Extract the [x, y] coordinate from the center of the cell holding the provided text.  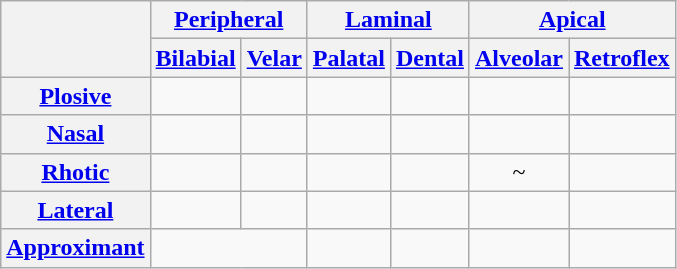
Dental [430, 58]
Palatal [348, 58]
Peripheral [228, 20]
Nasal [76, 134]
Plosive [76, 96]
Approximant [76, 248]
Alveolar [518, 58]
~ [518, 172]
Rhotic [76, 172]
Retroflex [622, 58]
Laminal [388, 20]
Bilabial [196, 58]
Velar [274, 58]
Apical [572, 20]
Lateral [76, 210]
